From the cell containing the given text, extract its center point as (x, y) coordinate. 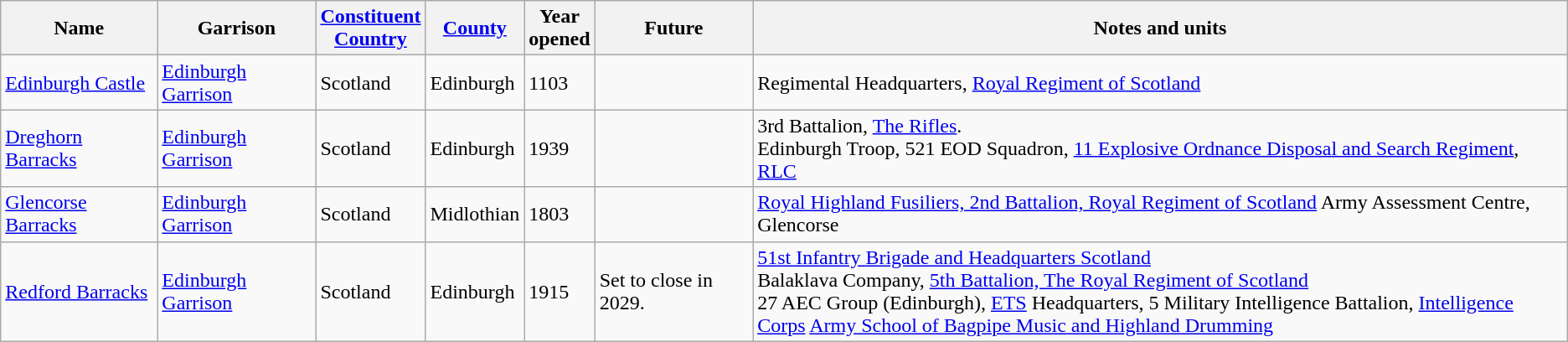
1103 (560, 82)
Dreghorn Barracks (79, 148)
3rd Battalion, The Rifles.Edinburgh Troop, 521 EOD Squadron, 11 Explosive Ordnance Disposal and Search Regiment, RLC (1161, 148)
Yearopened (560, 28)
Midlothian (475, 215)
Regimental Headquarters, Royal Regiment of Scotland (1161, 82)
Royal Highland Fusiliers, 2nd Battalion, Royal Regiment of Scotland Army Assessment Centre, Glencorse (1161, 215)
Name (79, 28)
1915 (560, 292)
Notes and units (1161, 28)
Redford Barracks (79, 292)
1803 (560, 215)
ConstituentCountry (370, 28)
County (475, 28)
Glencorse Barracks (79, 215)
1939 (560, 148)
Edinburgh Castle (79, 82)
Set to close in 2029. (673, 292)
Garrison (236, 28)
Future (673, 28)
